Capture the cell that displays the provided text and extract its [X, Y] central coordinate. 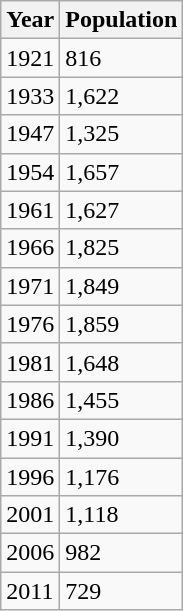
1986 [30, 400]
1971 [30, 286]
2011 [30, 591]
1933 [30, 96]
1,622 [122, 96]
1,648 [122, 362]
729 [122, 591]
1,657 [122, 172]
2006 [30, 553]
816 [122, 58]
1947 [30, 134]
1,176 [122, 477]
1,849 [122, 286]
1991 [30, 438]
1,118 [122, 515]
Population [122, 20]
1954 [30, 172]
1,455 [122, 400]
Year [30, 20]
1,325 [122, 134]
1961 [30, 210]
1,825 [122, 248]
1,390 [122, 438]
1981 [30, 362]
1976 [30, 324]
1,627 [122, 210]
1966 [30, 248]
1,859 [122, 324]
1921 [30, 58]
1996 [30, 477]
982 [122, 553]
2001 [30, 515]
